Search for the cell housing the specified text and yield its [X, Y] center coordinate. 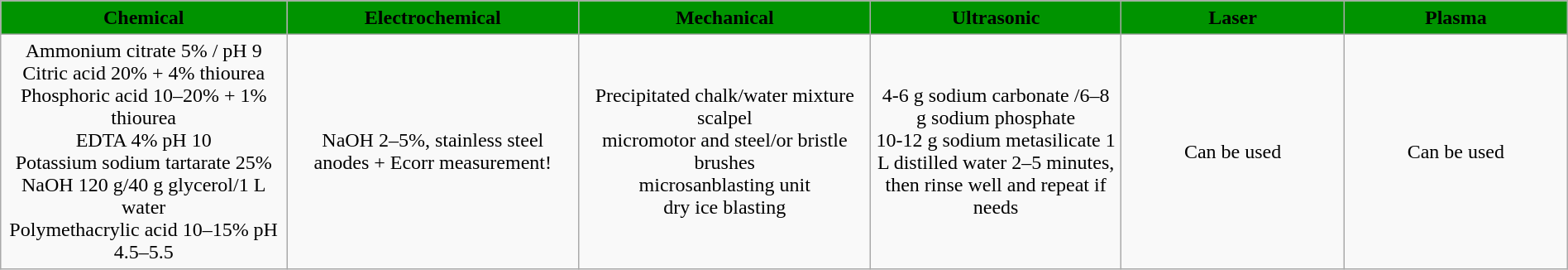
NaOH 2–5%, stainless steel anodes + Ecorr measurement! [433, 152]
4-6 g sodium carbonate /6–8 g sodium phosphate10-12 g sodium metasilicate 1 L distilled water 2–5 minutes, then rinse well and repeat if needs [996, 152]
Laser [1233, 17]
Ultrasonic [996, 17]
Mechanical [724, 17]
Precipitated chalk/water mixturescalpelmicromotor and steel/or bristle brushesmicrosanblasting unitdry ice blasting [724, 152]
Electrochemical [433, 17]
Chemical [144, 17]
Plasma [1456, 17]
